Search for the cell housing the specified text and yield its (x, y) center coordinate. 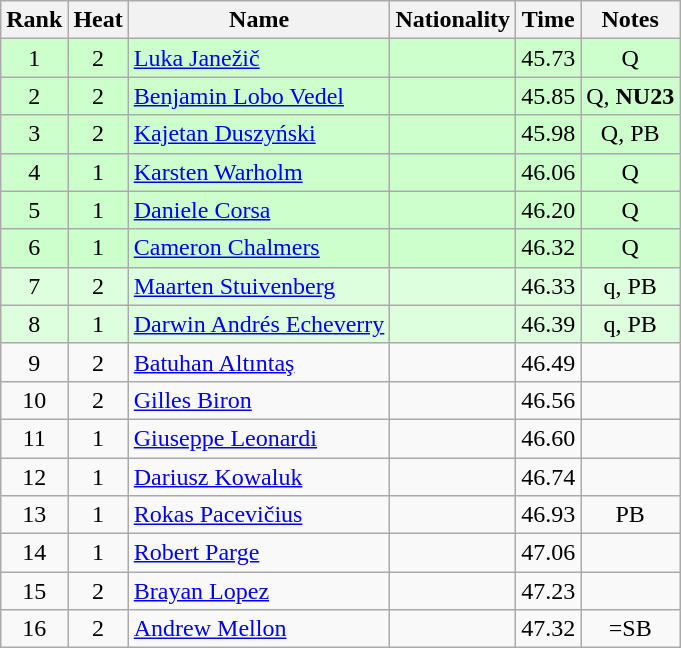
13 (34, 515)
Name (259, 20)
Brayan Lopez (259, 591)
11 (34, 438)
46.74 (548, 477)
46.93 (548, 515)
12 (34, 477)
6 (34, 248)
45.73 (548, 58)
15 (34, 591)
5 (34, 210)
=SB (630, 629)
3 (34, 134)
16 (34, 629)
14 (34, 553)
46.20 (548, 210)
Andrew Mellon (259, 629)
Gilles Biron (259, 400)
Luka Janežič (259, 58)
Kajetan Duszyński (259, 134)
Time (548, 20)
Benjamin Lobo Vedel (259, 96)
45.85 (548, 96)
Batuhan Altıntaş (259, 362)
Q, PB (630, 134)
4 (34, 172)
7 (34, 286)
Nationality (453, 20)
46.56 (548, 400)
47.06 (548, 553)
Robert Parge (259, 553)
10 (34, 400)
8 (34, 324)
Notes (630, 20)
46.60 (548, 438)
47.32 (548, 629)
46.39 (548, 324)
PB (630, 515)
Rokas Pacevičius (259, 515)
Giuseppe Leonardi (259, 438)
Daniele Corsa (259, 210)
Rank (34, 20)
Darwin Andrés Echeverry (259, 324)
Dariusz Kowaluk (259, 477)
46.06 (548, 172)
45.98 (548, 134)
Karsten Warholm (259, 172)
46.49 (548, 362)
47.23 (548, 591)
Q, NU23 (630, 96)
46.32 (548, 248)
46.33 (548, 286)
Maarten Stuivenberg (259, 286)
Cameron Chalmers (259, 248)
Heat (98, 20)
9 (34, 362)
